Identify which cell holds the provided text, then report its [X, Y] central coordinate. 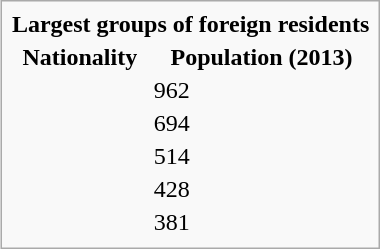
381 [261, 222]
962 [261, 90]
Population (2013) [261, 57]
694 [261, 123]
Nationality [80, 57]
428 [261, 189]
Largest groups of foreign residents [190, 24]
514 [261, 156]
